Determine the (x, y) coordinate at the center of the cell enclosing the given text.  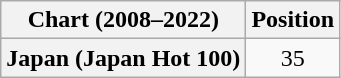
35 (293, 58)
Japan (Japan Hot 100) (124, 58)
Position (293, 20)
Chart (2008–2022) (124, 20)
